Return the [X, Y] coordinate for the center point of the cell that contains the specified text.  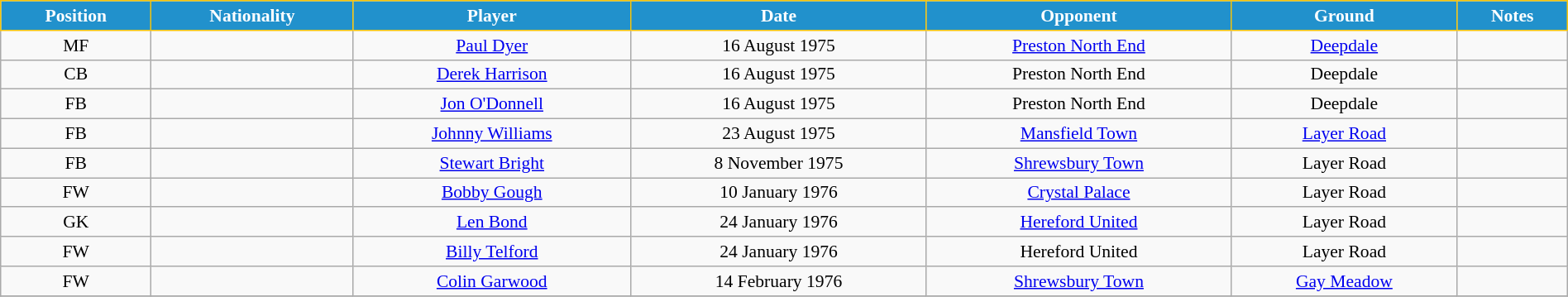
10 January 1976 [779, 193]
Gay Meadow [1344, 281]
Notes [1512, 16]
Ground [1344, 16]
23 August 1975 [779, 134]
Colin Garwood [492, 281]
Date [779, 16]
Stewart Bright [492, 163]
Position [76, 16]
Nationality [252, 16]
Jon O'Donnell [492, 104]
Len Bond [492, 223]
Paul Dyer [492, 46]
Billy Telford [492, 251]
GK [76, 223]
Player [492, 16]
Crystal Palace [1078, 193]
Opponent [1078, 16]
Bobby Gough [492, 193]
Mansfield Town [1078, 134]
14 February 1976 [779, 281]
CB [76, 74]
Derek Harrison [492, 74]
Johnny Williams [492, 134]
8 November 1975 [779, 163]
MF [76, 46]
